Return (X, Y) of the center of cell containing provided text 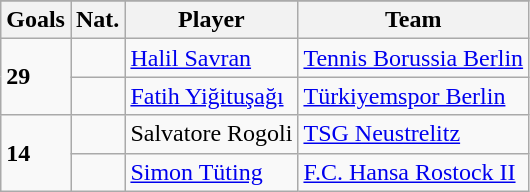
Player (212, 20)
Goals (36, 20)
Tennis Borussia Berlin (414, 58)
Halil Savran (212, 58)
Türkiyemspor Berlin (414, 96)
29 (36, 77)
Simon Tüting (212, 172)
Team (414, 20)
Fatih Yiğituşağı (212, 96)
Salvatore Rogoli (212, 134)
14 (36, 153)
Nat. (97, 20)
F.C. Hansa Rostock II (414, 172)
TSG Neustrelitz (414, 134)
